Return the [x, y] coordinate for the center point of the cell that contains the specified text.  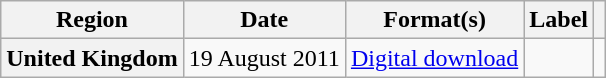
Region [92, 20]
19 August 2011 [264, 58]
United Kingdom [92, 58]
Digital download [434, 58]
Format(s) [434, 20]
Date [264, 20]
Label [559, 20]
